Identify which cell holds the provided text, then report its [X, Y] central coordinate. 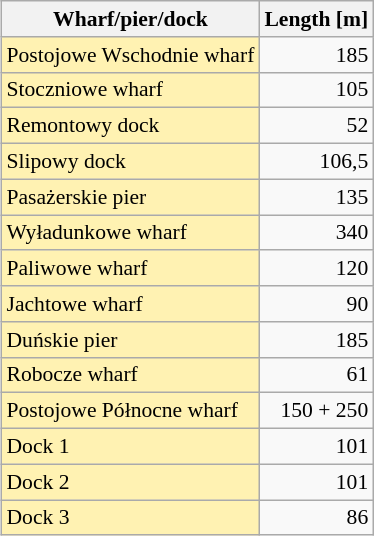
Postojowe Wschodnie wharf [130, 54]
Jachtowe wharf [130, 304]
Wyładunkowe wharf [130, 232]
Remontowy dock [130, 126]
52 [316, 126]
61 [316, 375]
Duńskie pier [130, 339]
Postojowe Północne wharf [130, 411]
105 [316, 90]
Dock 2 [130, 482]
106,5 [316, 161]
86 [316, 518]
Dock 3 [130, 518]
Dock 1 [130, 446]
Slipowy dock [130, 161]
Paliwowe wharf [130, 268]
120 [316, 268]
Wharf/pier/dock [130, 19]
Stoczniowe wharf [130, 90]
150 + 250 [316, 411]
135 [316, 197]
90 [316, 304]
340 [316, 232]
Length [m] [316, 19]
Robocze wharf [130, 375]
Pasażerskie pier [130, 197]
